From the cell containing the given text, extract its center point as [x, y] coordinate. 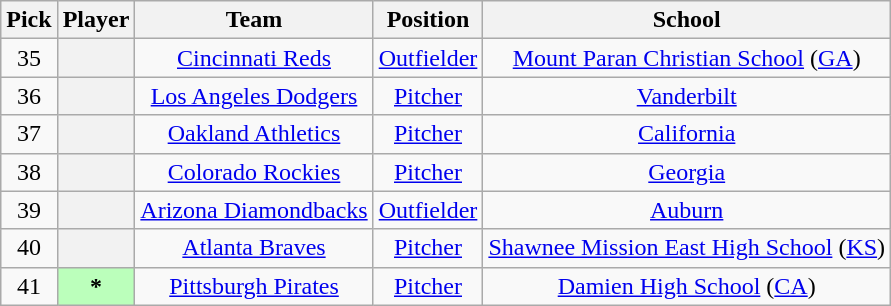
38 [29, 172]
Mount Paran Christian School (GA) [687, 58]
35 [29, 58]
* [96, 286]
36 [29, 96]
Oakland Athletics [254, 134]
Position [428, 20]
School [687, 20]
Atlanta Braves [254, 248]
Vanderbilt [687, 96]
Los Angeles Dodgers [254, 96]
Arizona Diamondbacks [254, 210]
Team [254, 20]
Cincinnati Reds [254, 58]
39 [29, 210]
Player [96, 20]
Colorado Rockies [254, 172]
37 [29, 134]
Pittsburgh Pirates [254, 286]
Georgia [687, 172]
Auburn [687, 210]
Pick [29, 20]
California [687, 134]
Damien High School (CA) [687, 286]
40 [29, 248]
Shawnee Mission East High School (KS) [687, 248]
41 [29, 286]
